Provide the [X, Y] coordinate of the cell's center where the given text is located.  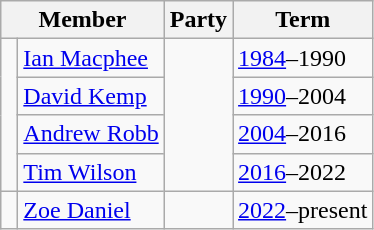
1990–2004 [303, 96]
Zoe Daniel [91, 210]
David Kemp [91, 96]
2004–2016 [303, 134]
Party [198, 20]
1984–1990 [303, 58]
Member [82, 20]
2016–2022 [303, 172]
Term [303, 20]
Tim Wilson [91, 172]
Andrew Robb [91, 134]
Ian Macphee [91, 58]
2022–present [303, 210]
